For the text-containing cell, return its midpoint in [x, y] coordinate format. 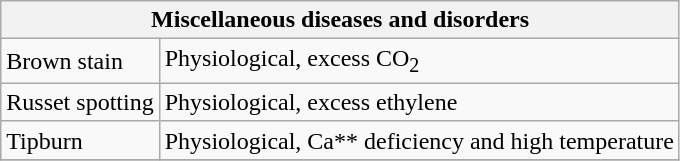
Russet spotting [80, 102]
Physiological, excess CO2 [419, 61]
Brown stain [80, 61]
Physiological, excess ethylene [419, 102]
Physiological, Ca** deficiency and high temperature [419, 140]
Tipburn [80, 140]
Miscellaneous diseases and disorders [340, 20]
